Locate the cell with the specified text and output its [x, y] center coordinate. 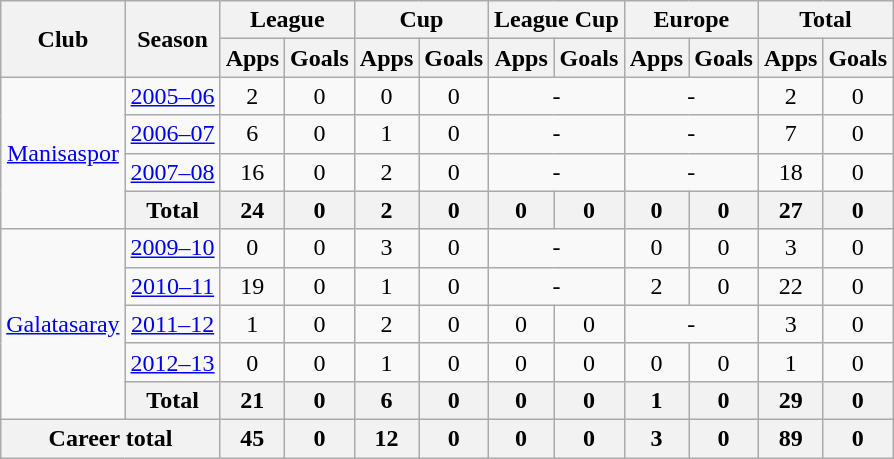
Season [172, 39]
2009–10 [172, 248]
2005–06 [172, 96]
Manisaspor [63, 153]
2006–07 [172, 134]
League Cup [557, 20]
22 [790, 286]
Europe [691, 20]
27 [790, 210]
12 [386, 438]
29 [790, 400]
2012–13 [172, 362]
League [287, 20]
Cup [421, 20]
18 [790, 172]
21 [252, 400]
2010–11 [172, 286]
2007–08 [172, 172]
19 [252, 286]
89 [790, 438]
Galatasaray [63, 324]
16 [252, 172]
Club [63, 39]
2011–12 [172, 324]
45 [252, 438]
24 [252, 210]
7 [790, 134]
Career total [110, 438]
